Find where the given text appears and provide that cell's center as (X, Y) coordinate. 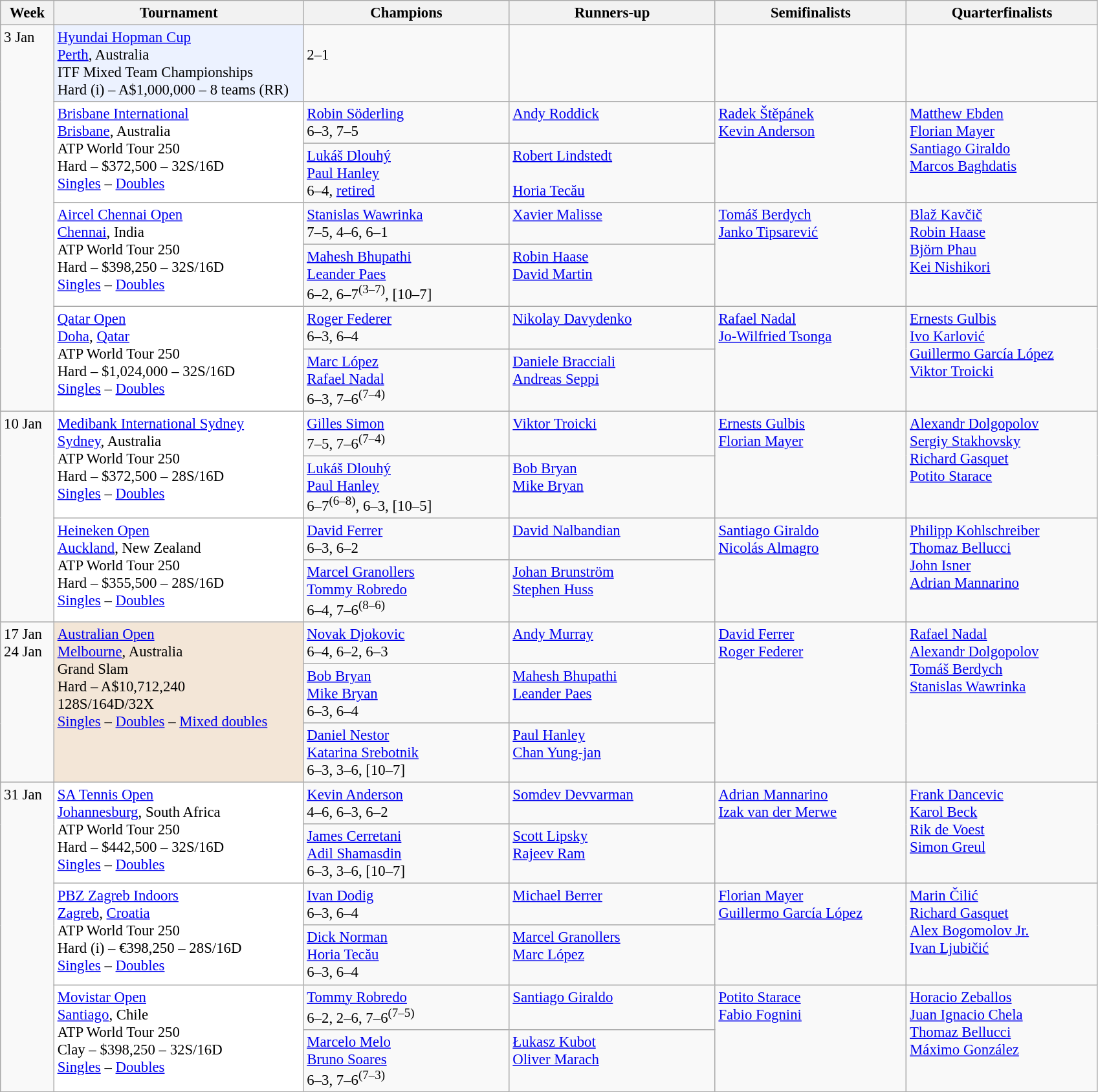
David Nalbandian (612, 539)
Gilles Simon7–5, 7–6(7–4) (406, 434)
Lukáš Dlouhý Paul Hanley6–4, retired (406, 173)
Blaž Kavčič Robin Haase Björn Phau Kei Nishikori (1002, 255)
Medibank International Sydney Sydney, AustraliaATP World Tour 250Hard – $372,500 – 28S/16DSingles – Doubles (179, 465)
Aircel Chennai Open Chennai, IndiaATP World Tour 250Hard – $398,250 – 32S/16DSingles – Doubles (179, 255)
Łukasz Kubot Oliver Marach (612, 1060)
Champions (406, 13)
Australian Open Melbourne, AustraliaGrand SlamHard – A$10,712,240128S/164D/32XSingles – Doubles – Mixed doubles (179, 702)
Paul Hanley Chan Yung-jan (612, 753)
Somdev Devvarman (612, 804)
Viktor Troicki (612, 434)
Michael Berrer (612, 905)
Heineken Open Auckland, New ZealandATP World Tour 250Hard – $355,500 – 28S/16DSingles – Doubles (179, 570)
Nikolay Davydenko (612, 328)
Hyundai Hopman CupPerth, AustraliaITF Mixed Team ChampionshipsHard (i) – A$1,000,000 – 8 teams (RR) (179, 63)
Andy Murray (612, 643)
Week (27, 13)
Novak Djokovic6–4, 6–2, 6–3 (406, 643)
Daniele Bracciali Andreas Seppi (612, 380)
Frank Dancevic Karol Beck Rik de Voest Simon Greul (1002, 833)
Qatar Open Doha, QatarATP World Tour 250Hard – $1,024,000 – 32S/16DSingles – Doubles (179, 359)
Tournament (179, 13)
Robert Lindstedt Horia Tecău (612, 173)
Philipp Kohlschreiber Thomaz Bellucci John Isner Adrian Mannarino (1002, 570)
Santiago Giraldo Nicolás Almagro (811, 570)
Robin Haase David Martin (612, 276)
Kevin Anderson4–6, 6–3, 6–2 (406, 804)
PBZ Zagreb Indoors Zagreb, CroatiaATP World Tour 250Hard (i) – €398,250 – 28S/16DSingles – Doubles (179, 934)
Runners-up (612, 13)
Marc López Rafael Nadal6–3, 7–6(7–4) (406, 380)
Robin Söderling6–3, 7–5 (406, 123)
Marin Čilić Richard Gasquet Alex Bogomolov Jr. Ivan Ljubičić (1002, 934)
Semifinalists (811, 13)
Marcelo Melo Bruno Soares6–3, 7–6(7–3) (406, 1060)
Mahesh Bhupathi Leander Paes6–2, 6–7(3–7), [10–7] (406, 276)
Ernests Gulbis Ivo Karlović Guillermo García López Viktor Troicki (1002, 359)
Xavier Malisse (612, 224)
Johan Brunström Stephen Huss (612, 591)
Scott Lipsky Rajeev Ram (612, 854)
Potito Starace Fabio Fognini (811, 1038)
James Cerretani Adil Shamasdin6–3, 3–6, [10–7] (406, 854)
Dick Norman Horia Tecău6–3, 6–4 (406, 955)
2–1 (406, 63)
Horacio Zeballos Juan Ignacio Chela Thomaz Bellucci Máximo González (1002, 1038)
Lukáš Dlouhý Paul Hanley6–7(6–8), 6–3, [10–5] (406, 487)
Ernests Gulbis Florian Mayer (811, 465)
David Ferrer6–3, 6–2 (406, 539)
Matthew Ebden Florian Mayer Santiago Giraldo Marcos Baghdatis (1002, 152)
Tommy Robredo6–2, 2–6, 7–6(7–5) (406, 1007)
SA Tennis Open Johannesburg, South AfricaATP World Tour 250Hard – $442,500 – 32S/16DSingles – Doubles (179, 833)
Radek Štěpánek Kevin Anderson (811, 152)
Stanislas Wawrinka7–5, 4–6, 6–1 (406, 224)
31 Jan (27, 937)
Marcel Granollers Tommy Robredo6–4, 7–6(8–6) (406, 591)
Bob Bryan Mike Bryan6–3, 6–4 (406, 694)
Quarterfinalists (1002, 13)
Daniel Nestor Katarina Srebotnik6–3, 3–6, [10–7] (406, 753)
Rafael Nadal Alexandr Dolgopolov Tomáš Berdych Stanislas Wawrinka (1002, 702)
Mahesh Bhupathi Leander Paes (612, 694)
Ivan Dodig6–3, 6–4 (406, 905)
Marcel Granollers Marc López (612, 955)
Brisbane International Brisbane, AustraliaATP World Tour 250Hard – $372,500 – 32S/16DSingles – Doubles (179, 152)
Andy Roddick (612, 123)
Florian Mayer Guillermo García López (811, 934)
Alexandr Dolgopolov Sergiy Stakhovsky Richard Gasquet Potito Starace (1002, 465)
Rafael Nadal Jo-Wilfried Tsonga (811, 359)
10 Jan (27, 517)
Roger Federer6–3, 6–4 (406, 328)
3 Jan (27, 218)
Santiago Giraldo (612, 1007)
Tomáš Berdych Janko Tipsarević (811, 255)
Adrian Mannarino Izak van der Merwe (811, 833)
David Ferrer Roger Federer (811, 702)
17 Jan24 Jan (27, 702)
Bob Bryan Mike Bryan (612, 487)
Movistar Open Santiago, ChileATP World Tour 250Clay – $398,250 – 32S/16DSingles – Doubles (179, 1038)
